Determine the [x, y] coordinate at the center of the cell enclosing the given text.  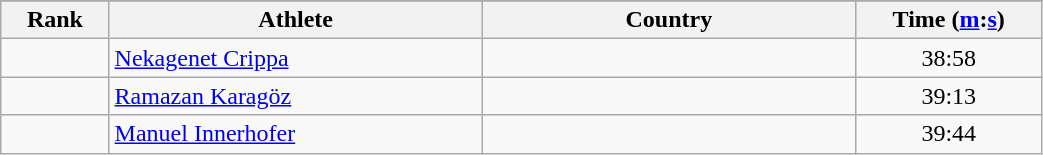
Ramazan Karagöz [296, 96]
39:13 [948, 96]
Athlete [296, 20]
Manuel Innerhofer [296, 134]
Country [668, 20]
38:58 [948, 58]
39:44 [948, 134]
Rank [55, 20]
Nekagenet Crippa [296, 58]
Time (m:s) [948, 20]
